Pinpoint the cell where the given text exists, returning its (X, Y) midpoint coordinate. 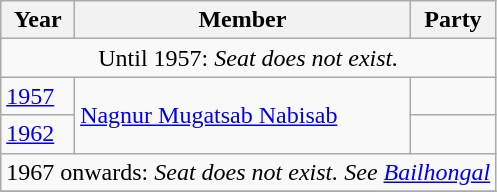
Member (243, 20)
1957 (38, 96)
Nagnur Mugatsab Nabisab (243, 115)
1962 (38, 134)
Year (38, 20)
1967 onwards: Seat does not exist. See Bailhongal (248, 172)
Party (453, 20)
Until 1957: Seat does not exist. (248, 58)
